Return the [x, y] coordinate for the center point of the cell that contains the specified text.  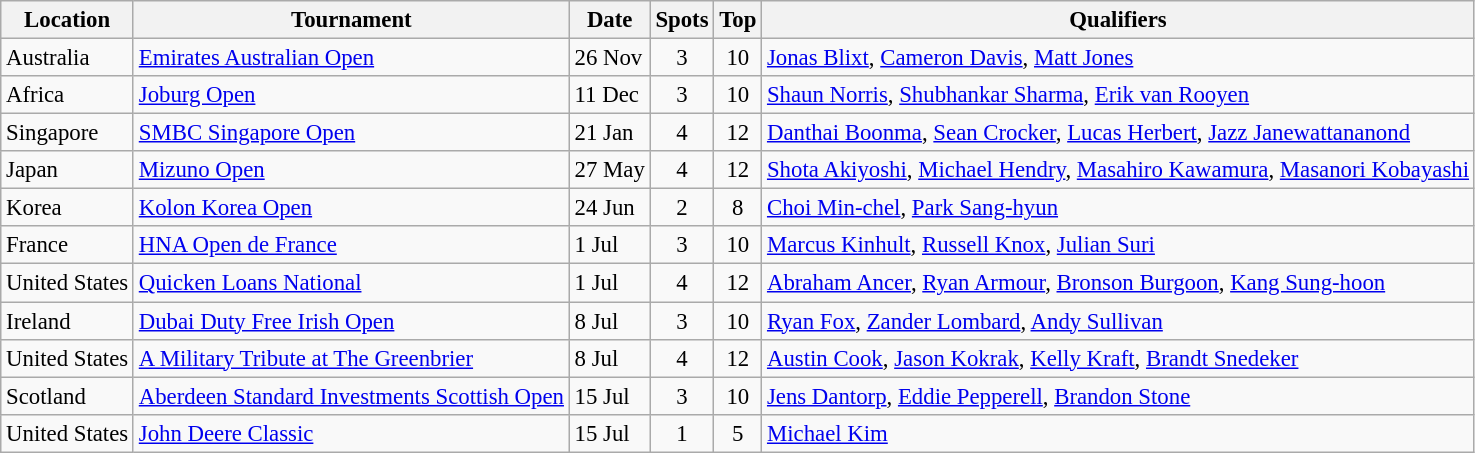
Qualifiers [1118, 20]
27 May [610, 170]
HNA Open de France [351, 245]
Singapore [68, 133]
5 [738, 433]
Spots [682, 20]
Japan [68, 170]
Marcus Kinhult, Russell Knox, Julian Suri [1118, 245]
SMBC Singapore Open [351, 133]
2 [682, 208]
Emirates Australian Open [351, 58]
Top [738, 20]
26 Nov [610, 58]
1 [682, 433]
Australia [68, 58]
Jonas Blixt, Cameron Davis, Matt Jones [1118, 58]
Mizuno Open [351, 170]
A Military Tribute at The Greenbrier [351, 358]
11 Dec [610, 95]
Korea [68, 208]
Danthai Boonma, Sean Crocker, Lucas Herbert, Jazz Janewattananond [1118, 133]
Shaun Norris, Shubhankar Sharma, Erik van Rooyen [1118, 95]
Michael Kim [1118, 433]
Tournament [351, 20]
Dubai Duty Free Irish Open [351, 321]
Joburg Open [351, 95]
Africa [68, 95]
Jens Dantorp, Eddie Pepperell, Brandon Stone [1118, 396]
Quicken Loans National [351, 283]
24 Jun [610, 208]
8 [738, 208]
Kolon Korea Open [351, 208]
Austin Cook, Jason Kokrak, Kelly Kraft, Brandt Snedeker [1118, 358]
Abraham Ancer, Ryan Armour, Bronson Burgoon, Kang Sung-hoon [1118, 283]
Date [610, 20]
John Deere Classic [351, 433]
Choi Min-chel, Park Sang-hyun [1118, 208]
Ryan Fox, Zander Lombard, Andy Sullivan [1118, 321]
Scotland [68, 396]
Aberdeen Standard Investments Scottish Open [351, 396]
France [68, 245]
Ireland [68, 321]
Shota Akiyoshi, Michael Hendry, Masahiro Kawamura, Masanori Kobayashi [1118, 170]
Location [68, 20]
21 Jan [610, 133]
